Return the (x, y) coordinate for the center point of the cell that contains the specified text.  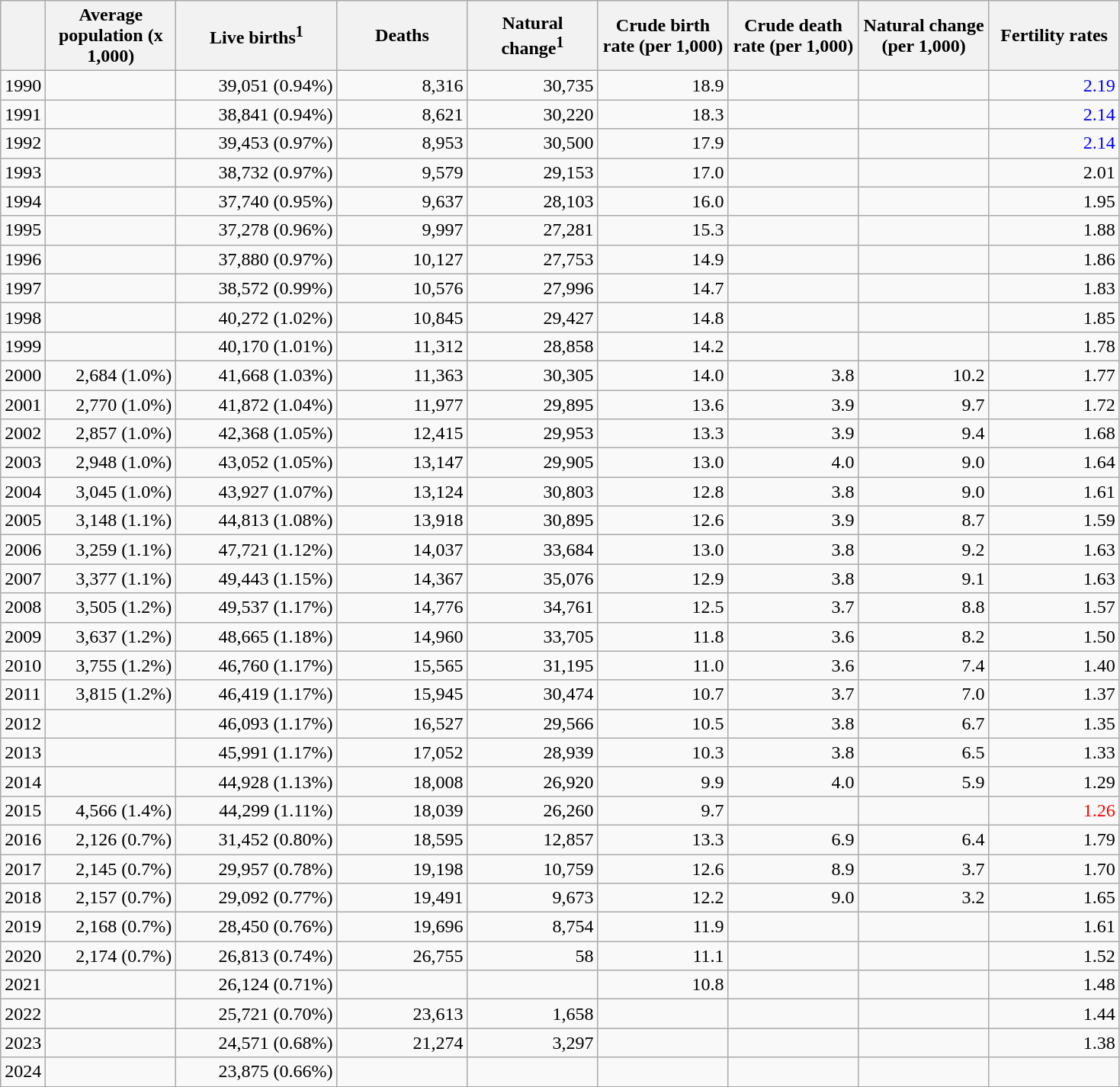
12.2 (663, 898)
2,684 (1.0%) (111, 375)
14,960 (403, 636)
1.29 (1054, 781)
2005 (23, 521)
19,198 (403, 868)
8,754 (532, 927)
37,880 (0.97%) (256, 259)
34,761 (532, 608)
44,813 (1.08%) (256, 521)
3,377 (1.1%) (111, 579)
29,957 (0.78%) (256, 868)
12,857 (532, 839)
12.8 (663, 492)
2014 (23, 781)
18,008 (403, 781)
2024 (23, 1072)
11.8 (663, 636)
2,157 (0.7%) (111, 898)
1.26 (1054, 810)
49,537 (1.17%) (256, 608)
26,124 (0.71%) (256, 985)
12,415 (403, 434)
28,103 (532, 201)
2,168 (0.7%) (111, 927)
Live births1 (256, 36)
14,776 (403, 608)
Crude death rate (per 1,000) (793, 36)
3,637 (1.2%) (111, 636)
10,576 (403, 288)
27,281 (532, 230)
30,500 (532, 143)
35,076 (532, 579)
2,145 (0.7%) (111, 868)
9.4 (924, 434)
2016 (23, 839)
47,721 (1.12%) (256, 550)
2002 (23, 434)
41,872 (1.04%) (256, 405)
2000 (23, 375)
30,220 (532, 114)
14.8 (663, 317)
1995 (23, 230)
8,953 (403, 143)
1.68 (1054, 434)
1.72 (1054, 405)
46,419 (1.17%) (256, 694)
3,815 (1.2%) (111, 694)
21,274 (403, 1043)
41,668 (1.03%) (256, 375)
58 (532, 956)
15,945 (403, 694)
2,857 (1.0%) (111, 434)
2010 (23, 665)
5.9 (924, 781)
39,453 (0.97%) (256, 143)
31,195 (532, 665)
8.9 (793, 868)
1.37 (1054, 694)
26,813 (0.74%) (256, 956)
29,953 (532, 434)
1.85 (1054, 317)
26,260 (532, 810)
Average population (x 1,000) (111, 36)
29,895 (532, 405)
9.9 (663, 781)
14,037 (403, 550)
2,948 (1.0%) (111, 463)
8,621 (403, 114)
17,052 (403, 752)
Fertility rates (1054, 36)
29,092 (0.77%) (256, 898)
2011 (23, 694)
2022 (23, 1014)
2.19 (1054, 85)
1.79 (1054, 839)
40,170 (1.01%) (256, 346)
10,845 (403, 317)
1990 (23, 85)
Deaths (403, 36)
9,637 (403, 201)
18.3 (663, 114)
2008 (23, 608)
2017 (23, 868)
30,305 (532, 375)
19,696 (403, 927)
3,505 (1.2%) (111, 608)
38,732 (0.97%) (256, 172)
7.0 (924, 694)
2006 (23, 550)
13,147 (403, 463)
46,760 (1.17%) (256, 665)
Natural change (per 1,000) (924, 36)
13.6 (663, 405)
2015 (23, 810)
1.77 (1054, 375)
43,052 (1.05%) (256, 463)
6.5 (924, 752)
44,299 (1.11%) (256, 810)
8.8 (924, 608)
42,368 (1.05%) (256, 434)
9,579 (403, 172)
14.0 (663, 375)
49,443 (1.15%) (256, 579)
2001 (23, 405)
1.88 (1054, 230)
1.57 (1054, 608)
2012 (23, 723)
39,051 (0.94%) (256, 85)
17.9 (663, 143)
25,721 (0.70%) (256, 1014)
8,316 (403, 85)
44,928 (1.13%) (256, 781)
1.70 (1054, 868)
1996 (23, 259)
46,093 (1.17%) (256, 723)
1994 (23, 201)
2023 (23, 1043)
9.1 (924, 579)
9,673 (532, 898)
14.2 (663, 346)
11.9 (663, 927)
28,450 (0.76%) (256, 927)
3,297 (532, 1043)
30,735 (532, 85)
1.33 (1054, 752)
10,127 (403, 259)
2019 (23, 927)
31,452 (0.80%) (256, 839)
45,991 (1.17%) (256, 752)
6.7 (924, 723)
15,565 (403, 665)
2020 (23, 956)
14.9 (663, 259)
11,312 (403, 346)
15.3 (663, 230)
2018 (23, 898)
17.0 (663, 172)
11.1 (663, 956)
10,759 (532, 868)
30,803 (532, 492)
10.3 (663, 752)
1,658 (532, 1014)
3,045 (1.0%) (111, 492)
18.9 (663, 85)
14.7 (663, 288)
1993 (23, 172)
16.0 (663, 201)
30,474 (532, 694)
18,039 (403, 810)
2004 (23, 492)
1992 (23, 143)
9.2 (924, 550)
10.7 (663, 694)
18,595 (403, 839)
2.01 (1054, 172)
1.95 (1054, 201)
29,153 (532, 172)
1.65 (1054, 898)
23,875 (0.66%) (256, 1072)
4,566 (1.4%) (111, 810)
3,259 (1.1%) (111, 550)
28,858 (532, 346)
1.52 (1054, 956)
13,124 (403, 492)
48,665 (1.18%) (256, 636)
1991 (23, 114)
23,613 (403, 1014)
1999 (23, 346)
38,572 (0.99%) (256, 288)
2021 (23, 985)
13,918 (403, 521)
12.9 (663, 579)
1.59 (1054, 521)
10.5 (663, 723)
3,755 (1.2%) (111, 665)
2,770 (1.0%) (111, 405)
29,427 (532, 317)
6.9 (793, 839)
12.5 (663, 608)
1997 (23, 288)
1.35 (1054, 723)
24,571 (0.68%) (256, 1043)
1.38 (1054, 1043)
33,684 (532, 550)
1998 (23, 317)
26,755 (403, 956)
2,174 (0.7%) (111, 956)
11.0 (663, 665)
10.8 (663, 985)
1.40 (1054, 665)
27,996 (532, 288)
30,895 (532, 521)
1.48 (1054, 985)
1.86 (1054, 259)
1.83 (1054, 288)
37,740 (0.95%) (256, 201)
1.44 (1054, 1014)
16,527 (403, 723)
10.2 (924, 375)
14,367 (403, 579)
11,363 (403, 375)
2013 (23, 752)
11,977 (403, 405)
1.78 (1054, 346)
37,278 (0.96%) (256, 230)
27,753 (532, 259)
1.64 (1054, 463)
33,705 (532, 636)
1.50 (1054, 636)
8.2 (924, 636)
40,272 (1.02%) (256, 317)
29,566 (532, 723)
2003 (23, 463)
6.4 (924, 839)
2009 (23, 636)
2,126 (0.7%) (111, 839)
3,148 (1.1%) (111, 521)
29,905 (532, 463)
9,997 (403, 230)
Natural change1 (532, 36)
7.4 (924, 665)
2007 (23, 579)
26,920 (532, 781)
28,939 (532, 752)
Crude birth rate (per 1,000) (663, 36)
38,841 (0.94%) (256, 114)
19,491 (403, 898)
8.7 (924, 521)
43,927 (1.07%) (256, 492)
3.2 (924, 898)
